Return [X, Y] of the center of cell containing provided text 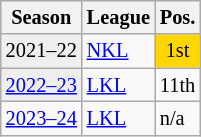
Season [42, 17]
League [118, 17]
2023–24 [42, 118]
2021–22 [42, 51]
11th [178, 85]
1st [178, 51]
2022–23 [42, 85]
NKL [118, 51]
n/a [178, 118]
Pos. [178, 17]
